Detect which cell encompasses the target text, then output its [X, Y] center coordinate. 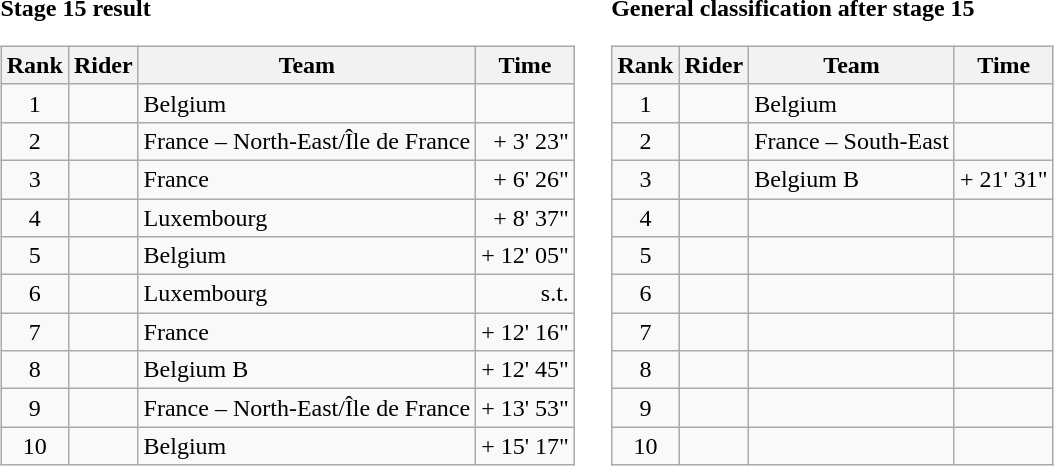
+ 8' 37" [526, 217]
+ 21' 31" [1004, 179]
France – South-East [852, 141]
+ 12' 45" [526, 370]
+ 3' 23" [526, 141]
+ 12' 05" [526, 256]
s.t. [526, 294]
+ 13' 53" [526, 408]
+ 15' 17" [526, 446]
+ 12' 16" [526, 332]
+ 6' 26" [526, 179]
